Locate the cell with the specified text and output its [X, Y] center coordinate. 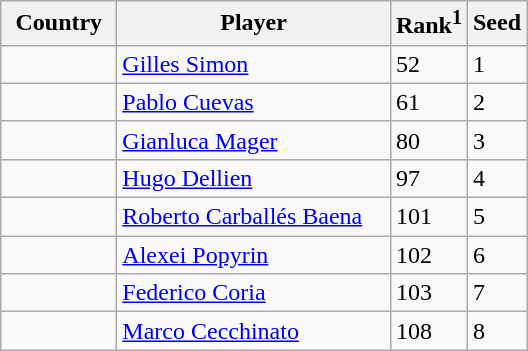
Player [254, 24]
Hugo Dellien [254, 178]
5 [496, 217]
80 [428, 140]
Rank1 [428, 24]
61 [428, 102]
108 [428, 331]
Roberto Carballés Baena [254, 217]
101 [428, 217]
1 [496, 64]
7 [496, 293]
Federico Coria [254, 293]
Gilles Simon [254, 64]
97 [428, 178]
Pablo Cuevas [254, 102]
2 [496, 102]
102 [428, 255]
103 [428, 293]
Marco Cecchinato [254, 331]
Gianluca Mager [254, 140]
Alexei Popyrin [254, 255]
4 [496, 178]
Country [59, 24]
52 [428, 64]
Seed [496, 24]
8 [496, 331]
6 [496, 255]
3 [496, 140]
